Scan for the cell matching the given text and deliver its (X, Y) coordinate at center. 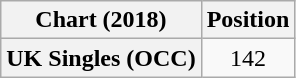
UK Singles (OCC) (101, 58)
142 (248, 58)
Chart (2018) (101, 20)
Position (248, 20)
